From the cell containing the given text, extract its center point as [x, y] coordinate. 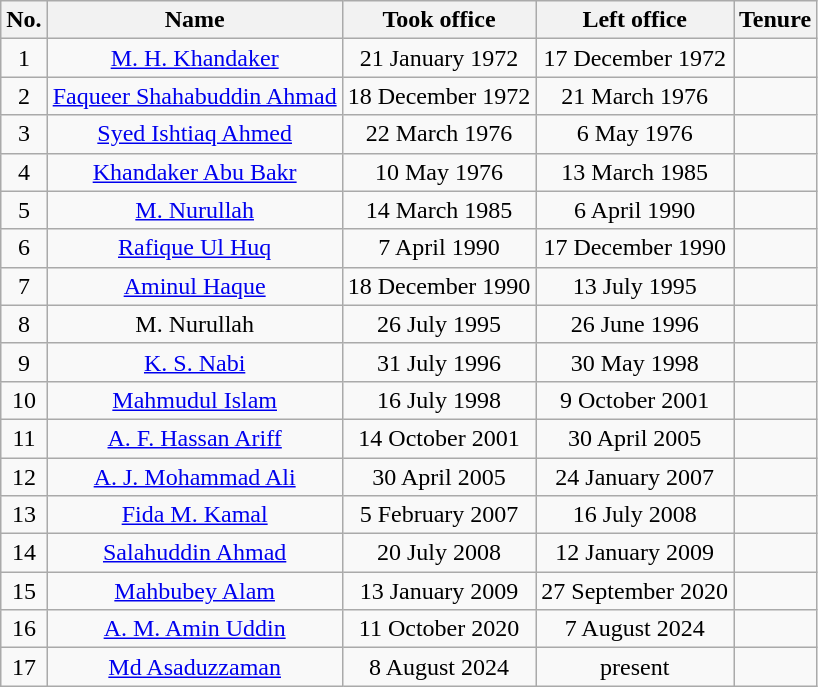
Salahuddin Ahmad [194, 553]
20 July 2008 [439, 553]
Name [194, 20]
9 [24, 362]
12 January 2009 [635, 553]
4 [24, 172]
13 July 1995 [635, 286]
12 [24, 477]
18 December 1990 [439, 286]
17 December 1990 [635, 248]
6 [24, 248]
Left office [635, 20]
9 October 2001 [635, 400]
Mahmudul Islam [194, 400]
Faqueer Shahabuddin Ahmad [194, 96]
13 March 1985 [635, 172]
Took office [439, 20]
14 October 2001 [439, 438]
17 [24, 667]
Md Asaduzzaman [194, 667]
Mahbubey Alam [194, 591]
21 January 1972 [439, 58]
No. [24, 20]
6 April 1990 [635, 210]
Rafique Ul Huq [194, 248]
13 January 2009 [439, 591]
16 [24, 629]
2 [24, 96]
7 August 2024 [635, 629]
16 July 2008 [635, 515]
13 [24, 515]
18 December 1972 [439, 96]
A. J. Mohammad Ali [194, 477]
Aminul Haque [194, 286]
11 [24, 438]
A. F. Hassan Ariff [194, 438]
6 May 1976 [635, 134]
Fida M. Kamal [194, 515]
K. S. Nabi [194, 362]
11 October 2020 [439, 629]
5 February 2007 [439, 515]
Syed Ishtiaq Ahmed [194, 134]
21 March 1976 [635, 96]
M. H. Khandaker [194, 58]
16 July 1998 [439, 400]
10 [24, 400]
31 July 1996 [439, 362]
A. M. Amin Uddin [194, 629]
present [635, 667]
7 [24, 286]
Tenure [776, 20]
26 June 1996 [635, 324]
1 [24, 58]
27 September 2020 [635, 591]
Khandaker Abu Bakr [194, 172]
5 [24, 210]
22 March 1976 [439, 134]
17 December 1972 [635, 58]
8 August 2024 [439, 667]
7 April 1990 [439, 248]
8 [24, 324]
15 [24, 591]
30 May 1998 [635, 362]
10 May 1976 [439, 172]
14 [24, 553]
3 [24, 134]
24 January 2007 [635, 477]
14 March 1985 [439, 210]
26 July 1995 [439, 324]
